Provide the (X, Y) coordinate of the cell's center where the given text is located.  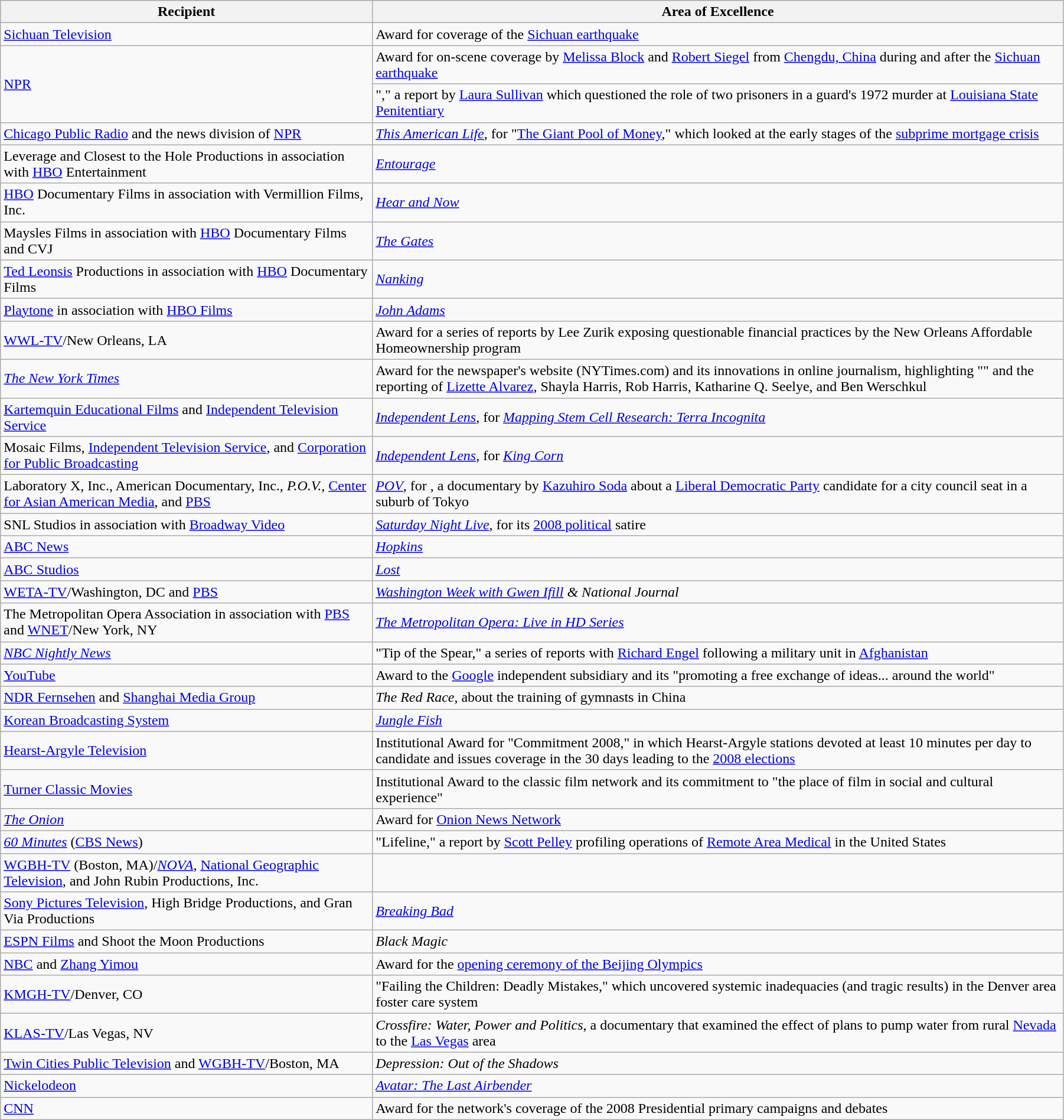
CNN (187, 1108)
The Onion (187, 819)
"Lifeline," a report by Scott Pelley profiling operations of Remote Area Medical in the United States (718, 842)
Korean Broadcasting System (187, 720)
Hear and Now (718, 202)
Hopkins (718, 547)
Award for on-scene coverage by Melissa Block and Robert Siegel from Chengdu, China during and after the Sichuan earthquake (718, 65)
Award for a series of reports by Lee Zurik exposing questionable financial practices by the New Orleans Affordable Homeownership program (718, 340)
NDR Fernsehen and Shanghai Media Group (187, 698)
"Failing the Children: Deadly Mistakes," which uncovered systemic inadequacies (and tragic results) in the Denver area foster care system (718, 995)
ABC News (187, 547)
Award for the opening ceremony of the Beijing Olympics (718, 964)
Mosaic Films, Independent Television Service, and Corporation for Public Broadcasting (187, 456)
ESPN Films and Shoot the Moon Productions (187, 942)
KLAS-TV/Las Vegas, NV (187, 1033)
Washington Week with Gwen Ifill & National Journal (718, 592)
Chicago Public Radio and the news division of NPR (187, 134)
Institutional Award to the classic film network and its commitment to "the place of film in social and cultural experience" (718, 789)
Ted Leonsis Productions in association with HBO Documentary Films (187, 279)
The Red Race, about the training of gymnasts in China (718, 698)
NPR (187, 84)
Turner Classic Movies (187, 789)
Award for coverage of the Sichuan earthquake (718, 34)
HBO Documentary Films in association with Vermillion Films, Inc. (187, 202)
The Metropolitan Opera Association in association with PBS and WNET/New York, NY (187, 623)
Kartemquin Educational Films and Independent Television Service (187, 417)
Avatar: The Last Airbender (718, 1086)
NBC and Zhang Yimou (187, 964)
This American Life, for "The Giant Pool of Money," which looked at the early stages of the subprime mortgage crisis (718, 134)
Black Magic (718, 942)
The Gates (718, 241)
Lost (718, 569)
Depression: Out of the Shadows (718, 1063)
SNL Studios in association with Broadway Video (187, 525)
Award for the network's coverage of the 2008 Presidential primary campaigns and debates (718, 1108)
Hearst-Argyle Television (187, 750)
YouTube (187, 675)
Leverage and Closest to the Hole Productions in association with HBO Entertainment (187, 164)
Sony Pictures Television, High Bridge Productions, and Gran Via Productions (187, 911)
Entourage (718, 164)
Twin Cities Public Television and WGBH-TV/Boston, MA (187, 1063)
NBC Nightly News (187, 653)
Saturday Night Live, for its 2008 political satire (718, 525)
Laboratory X, Inc., American Documentary, Inc., P.O.V., Center for Asian American Media, and PBS (187, 494)
Nanking (718, 279)
Maysles Films in association with HBO Documentary Films and CVJ (187, 241)
Award for Onion News Network (718, 819)
Crossfire: Water, Power and Politics, a documentary that examined the effect of plans to pump water from rural Nevada to the Las Vegas area (718, 1033)
WWL-TV/New Orleans, LA (187, 340)
ABC Studios (187, 569)
Area of Excellence (718, 12)
Nickelodeon (187, 1086)
Sichuan Television (187, 34)
Independent Lens, for Mapping Stem Cell Research: Terra Incognita (718, 417)
WGBH-TV (Boston, MA)/NOVA, National Geographic Television, and John Rubin Productions, Inc. (187, 872)
John Adams (718, 310)
POV, for , a documentary by Kazuhiro Soda about a Liberal Democratic Party candidate for a city council seat in a suburb of Tokyo (718, 494)
"," a report by Laura Sullivan which questioned the role of two prisoners in a guard's 1972 murder at Louisiana State Penitentiary (718, 103)
The New York Times (187, 378)
Jungle Fish (718, 720)
The Metropolitan Opera: Live in HD Series (718, 623)
"Tip of the Spear," a series of reports with Richard Engel following a military unit in Afghanistan (718, 653)
KMGH-TV/Denver, CO (187, 995)
Recipient (187, 12)
60 Minutes (CBS News) (187, 842)
WETA-TV/Washington, DC and PBS (187, 592)
Independent Lens, for King Corn (718, 456)
Playtone in association with HBO Films (187, 310)
Award to the Google independent subsidiary and its "promoting a free exchange of ideas... around the world" (718, 675)
Breaking Bad (718, 911)
